For the text-containing cell, return its midpoint in (x, y) coordinate format. 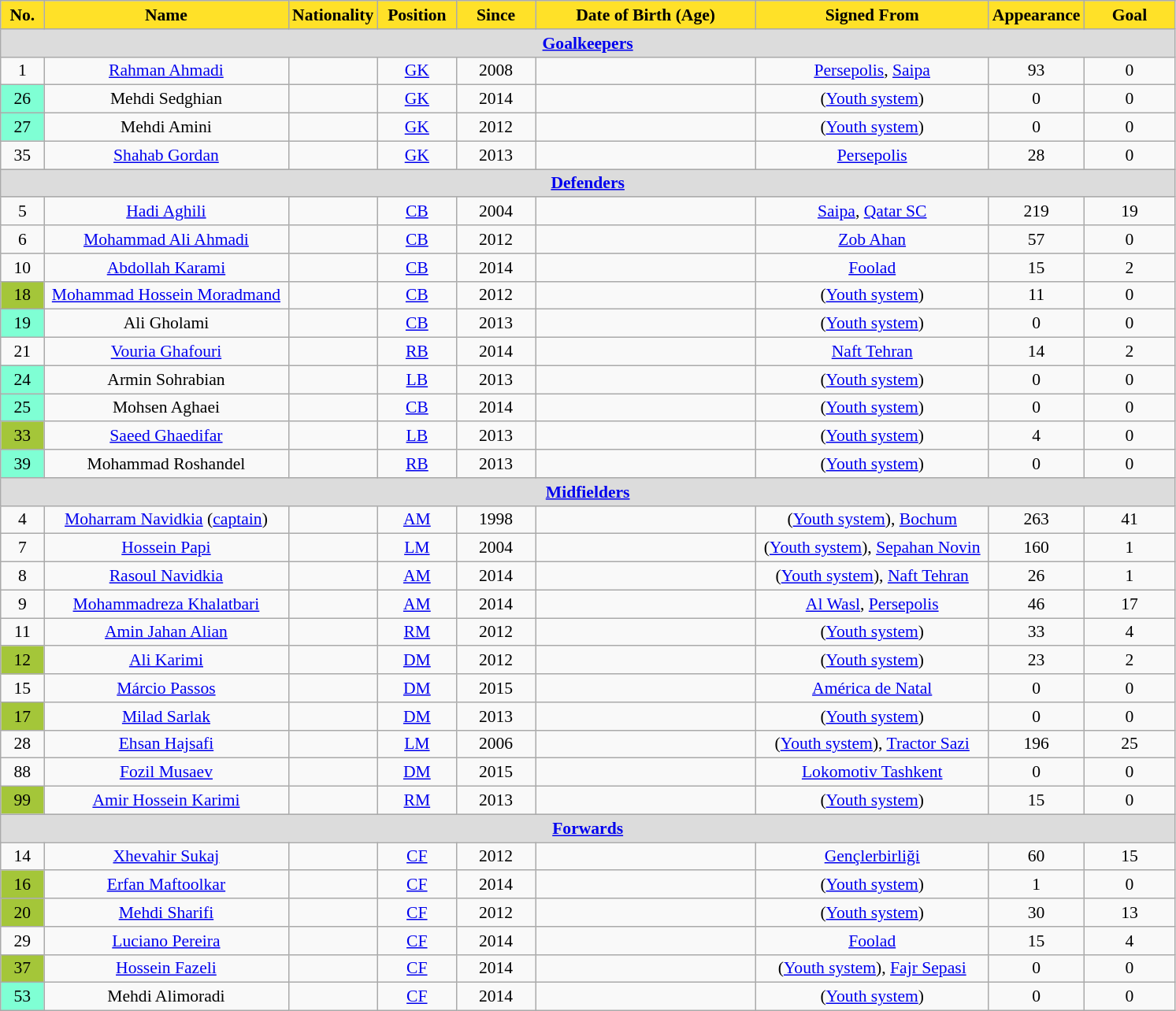
21 (22, 352)
(Youth system), Bochum (873, 520)
88 (22, 772)
2008 (495, 71)
160 (1037, 548)
16 (22, 885)
41 (1130, 520)
Shahab Gordan (166, 155)
Saeed Ghaedifar (166, 436)
Xhevahir Sukaj (166, 857)
Midfielders (588, 492)
Zob Ahan (873, 239)
7 (22, 548)
Moharram Navidkia (captain) (166, 520)
Rasoul Navidkia (166, 576)
Mehdi Sedghian (166, 99)
Lokomotiv Tashkent (873, 772)
Ali Karimi (166, 661)
Mohammad Roshandel (166, 464)
Appearance (1037, 15)
Fozil Musaev (166, 772)
Abdollah Karami (166, 268)
5 (22, 212)
2006 (495, 744)
Name (166, 15)
(Youth system), Tractor Sazi (873, 744)
53 (22, 997)
Persepolis, Saipa (873, 71)
37 (22, 968)
Milad Sarlak (166, 717)
Naft Tehran (873, 352)
1998 (495, 520)
Rahman Ahmadi (166, 71)
Gençlerbirliği (873, 857)
Signed From (873, 15)
196 (1037, 744)
13 (1130, 913)
Márcio Passos (166, 688)
(Youth system), Fajr Sepasi (873, 968)
Ehsan Hajsafi (166, 744)
219 (1037, 212)
Amir Hossein Karimi (166, 801)
23 (1037, 661)
Mohammad Ali Ahmadi (166, 239)
93 (1037, 71)
Goalkeepers (588, 43)
57 (1037, 239)
Date of Birth (Age) (646, 15)
(Youth system), Naft Tehran (873, 576)
Luciano Pereira (166, 941)
(Youth system), Sepahan Novin (873, 548)
Vouria Ghafouri (166, 352)
Al Wasl, Persepolis (873, 604)
10 (22, 268)
Mohammadreza Khalatbari (166, 604)
América de Natal (873, 688)
Mohammad Hossein Moradmand (166, 295)
39 (22, 464)
No. (22, 15)
9 (22, 604)
Goal (1130, 15)
6 (22, 239)
Armin Sohrabian (166, 380)
Mohsen Aghaei (166, 408)
20 (22, 913)
Hossein Fazeli (166, 968)
Ali Gholami (166, 324)
29 (22, 941)
18 (22, 295)
Persepolis (873, 155)
Amin Jahan Alian (166, 632)
Mehdi Alimoradi (166, 997)
Erfan Maftoolkar (166, 885)
Mehdi Amini (166, 128)
Since (495, 15)
Hadi Aghili (166, 212)
46 (1037, 604)
8 (22, 576)
Forwards (588, 828)
30 (1037, 913)
27 (22, 128)
Saipa, Qatar SC (873, 212)
Position (417, 15)
12 (22, 661)
263 (1037, 520)
Mehdi Sharifi (166, 913)
Nationality (332, 15)
35 (22, 155)
24 (22, 380)
99 (22, 801)
Hossein Papi (166, 548)
60 (1037, 857)
Defenders (588, 183)
